Return [x, y] of the center of cell containing provided text 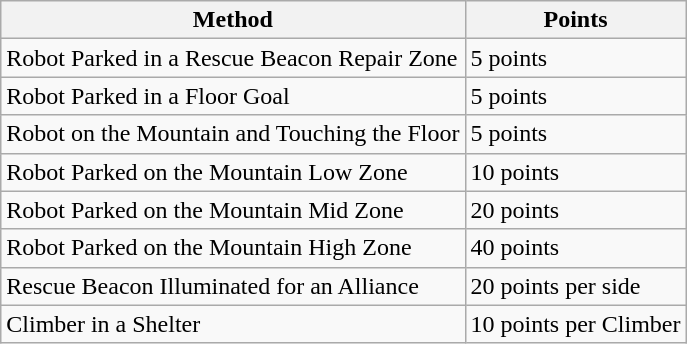
10 points per Climber [576, 324]
Robot Parked on the Mountain High Zone [233, 248]
Climber in a Shelter [233, 324]
Robot Parked on the Mountain Low Zone [233, 172]
40 points [576, 248]
Robot Parked in a Floor Goal [233, 96]
Robot Parked in a Rescue Beacon Repair Zone [233, 58]
10 points [576, 172]
Method [233, 20]
Points [576, 20]
Robot on the Mountain and Touching the Floor [233, 134]
Robot Parked on the Mountain Mid Zone [233, 210]
20 points per side [576, 286]
Rescue Beacon Illuminated for an Alliance [233, 286]
20 points [576, 210]
